Return the [x, y] coordinate for the center point of the cell that contains the specified text.  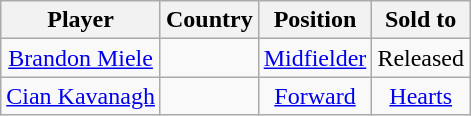
Released [421, 58]
Country [209, 20]
Forward [315, 96]
Sold to [421, 20]
Player [81, 20]
Position [315, 20]
Brandon Miele [81, 58]
Midfielder [315, 58]
Cian Kavanagh [81, 96]
Hearts [421, 96]
